Return the (X, Y) coordinate for the center point of the cell that contains the specified text.  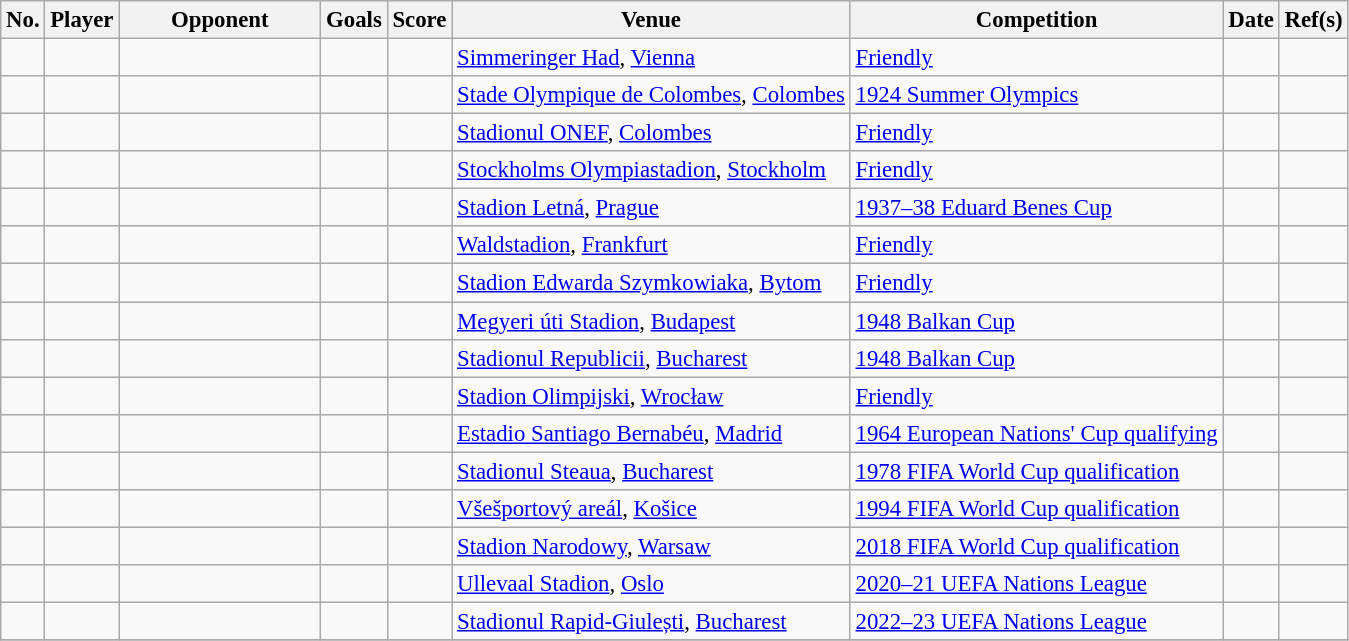
2022–23 UEFA Nations League (1036, 621)
2018 FIFA World Cup qualification (1036, 546)
1964 European Nations' Cup qualifying (1036, 433)
1924 Summer Olympics (1036, 95)
Stockholms Olympiastadion, Stockholm (652, 170)
Score (420, 20)
Opponent (220, 20)
Stadionul Republicii, Bucharest (652, 358)
1978 FIFA World Cup qualification (1036, 471)
Stadion Olimpijski, Wrocław (652, 396)
Goals (354, 20)
Ref(s) (1314, 20)
Ullevaal Stadion, Oslo (652, 584)
Competition (1036, 20)
Stadion Narodowy, Warsaw (652, 546)
Date (1251, 20)
Stadion Edwarda Szymkowiaka, Bytom (652, 283)
No. (23, 20)
Estadio Santiago Bernabéu, Madrid (652, 433)
2020–21 UEFA Nations League (1036, 584)
Venue (652, 20)
Stadion Letná, Prague (652, 208)
Waldstadion, Frankfurt (652, 245)
1994 FIFA World Cup qualification (1036, 509)
Megyeri úti Stadion, Budapest (652, 321)
Stadionul Rapid-Giulești, Bucharest (652, 621)
Stadionul Steaua, Bucharest (652, 471)
Simmeringer Had, Vienna (652, 58)
1937–38 Eduard Benes Cup (1036, 208)
Všešportový areál, Košice (652, 509)
Player (82, 20)
Stade Olympique de Colombes, Colombes (652, 95)
Stadionul ONEF, Colombes (652, 133)
